Locate the cell with the specified text and output its [x, y] center coordinate. 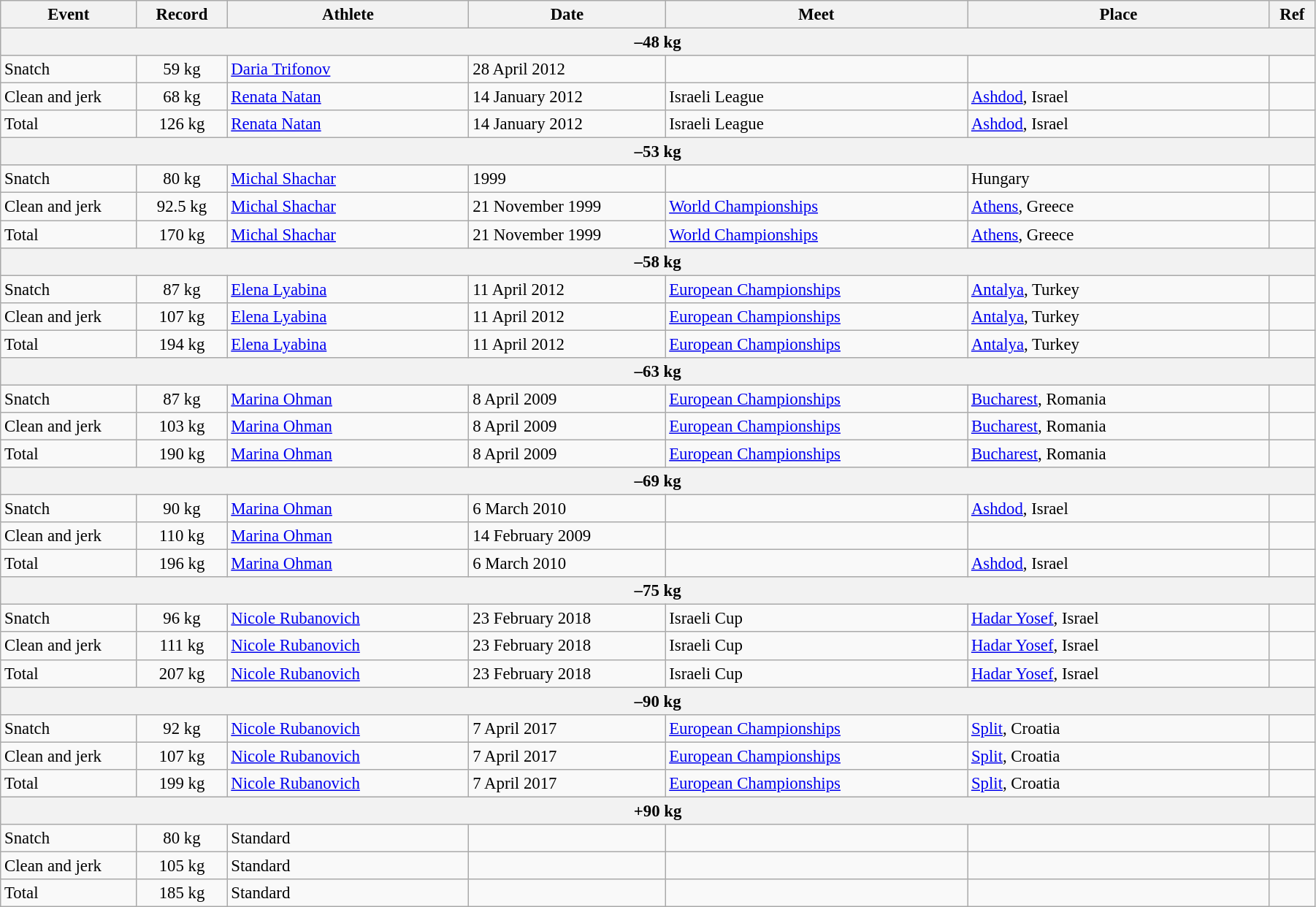
126 kg [182, 124]
68 kg [182, 97]
Ref [1292, 15]
170 kg [182, 234]
Place [1119, 15]
Date [567, 15]
Record [182, 15]
Event [69, 15]
207 kg [182, 673]
14 February 2009 [567, 536]
+90 kg [658, 811]
96 kg [182, 619]
28 April 2012 [567, 69]
Athlete [348, 15]
–58 kg [658, 261]
Hungary [1119, 179]
92.5 kg [182, 207]
–63 kg [658, 372]
111 kg [182, 646]
199 kg [182, 784]
Meet [816, 15]
90 kg [182, 509]
103 kg [182, 426]
194 kg [182, 344]
110 kg [182, 536]
Daria Trifonov [348, 69]
196 kg [182, 564]
–69 kg [658, 481]
92 kg [182, 728]
59 kg [182, 69]
–53 kg [658, 152]
105 kg [182, 865]
–48 kg [658, 42]
1999 [567, 179]
–90 kg [658, 701]
–75 kg [658, 591]
185 kg [182, 893]
190 kg [182, 453]
